Return [x, y] of the center of cell containing provided text 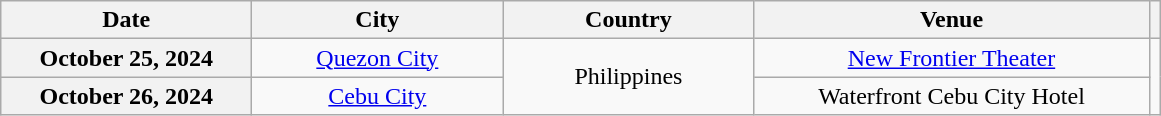
Cebu City [378, 96]
New Frontier Theater [952, 58]
City [378, 20]
October 25, 2024 [126, 58]
Country [628, 20]
Date [126, 20]
Quezon City [378, 58]
Waterfront Cebu City Hotel [952, 96]
October 26, 2024 [126, 96]
Philippines [628, 77]
Venue [952, 20]
